Pinpoint the cell where the given text exists, returning its (x, y) midpoint coordinate. 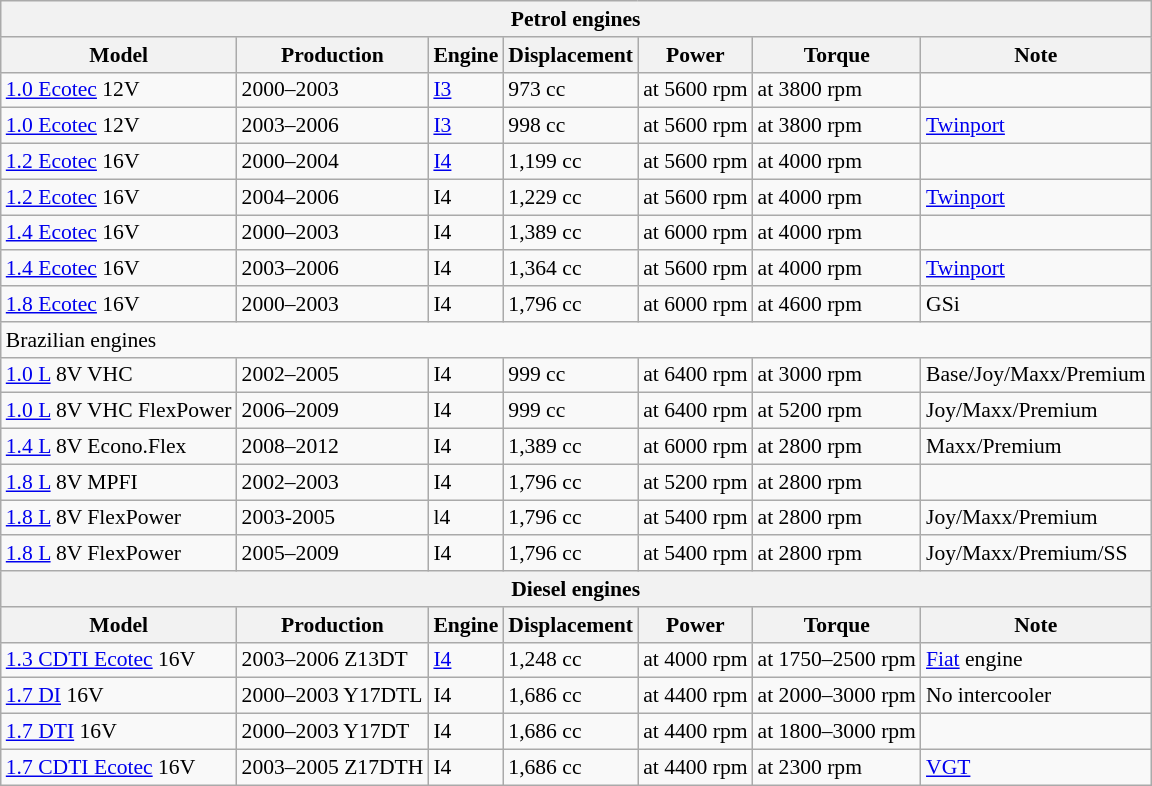
2006–2009 (333, 411)
GSi (1036, 304)
1,199 cc (570, 162)
973 cc (570, 90)
1,248 cc (570, 660)
1.0 L 8V VHC (119, 375)
2002–2003 (333, 482)
Joy/Maxx/Premium/SS (1036, 554)
2008–2012 (333, 447)
Fiat engine (1036, 660)
1.3 CDTI Ecotec 16V (119, 660)
1.8 L 8V MPFI (119, 482)
No intercooler (1036, 696)
2005–2009 (333, 554)
998 cc (570, 126)
at 4600 rpm (837, 304)
2004–2006 (333, 197)
Brazilian engines (576, 340)
1,229 cc (570, 197)
2003-2005 (333, 518)
1.7 CDTI Ecotec 16V (119, 767)
2003–2005 Z17DTH (333, 767)
Maxx/Premium (1036, 447)
2000–2003 Y17DT (333, 732)
at 1750–2500 rpm (837, 660)
VGT (1036, 767)
1.7 DI 16V (119, 696)
Base/Joy/Maxx/Premium (1036, 375)
2003–2006 Z13DT (333, 660)
1,364 cc (570, 269)
2000–2003 Y17DTL (333, 696)
Diesel engines (576, 589)
1.4 L 8V Econo.Flex (119, 447)
at 3000 rpm (837, 375)
at 2000–3000 rpm (837, 696)
Petrol engines (576, 19)
at 2300 rpm (837, 767)
1.7 DTI 16V (119, 732)
1.8 Ecotec 16V (119, 304)
l4 (466, 518)
at 1800–3000 rpm (837, 732)
2000–2004 (333, 162)
2002–2005 (333, 375)
1.0 L 8V VHC FlexPower (119, 411)
